Pinpoint the cell where the given text exists, returning its [x, y] midpoint coordinate. 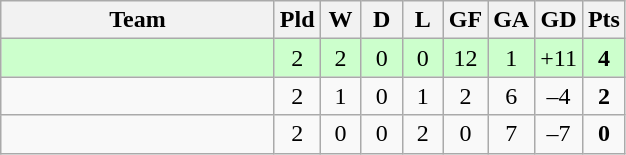
W [340, 20]
Team [138, 20]
D [382, 20]
6 [512, 96]
12 [465, 58]
–7 [559, 134]
GA [512, 20]
4 [604, 58]
GD [559, 20]
Pts [604, 20]
7 [512, 134]
+11 [559, 58]
L [422, 20]
GF [465, 20]
Pld [297, 20]
–4 [559, 96]
